Output the [x, y] coordinate of the center of the cell containing the given text.  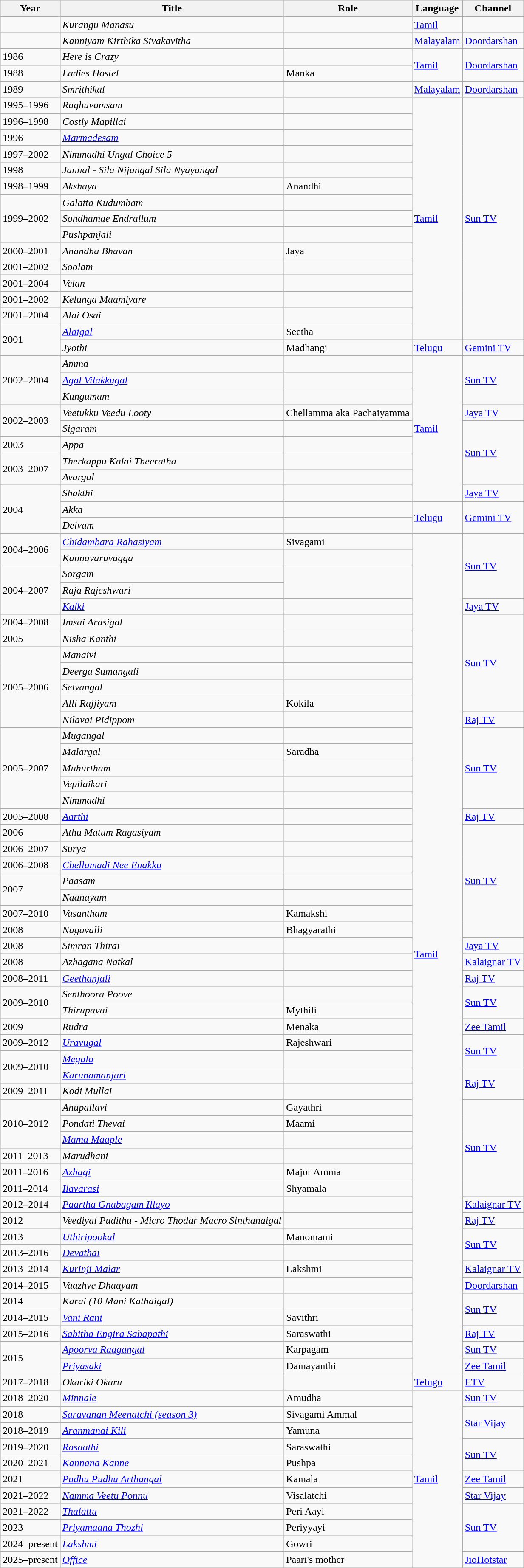
Therkappu Kalai Theeratha [172, 461]
Manka [348, 73]
Galatta Kudumbam [172, 203]
1998 [30, 170]
Akka [172, 510]
Pushpa [348, 1463]
Peri Aayi [348, 1512]
Priyamaana Thozhi [172, 1528]
1998–1999 [30, 186]
Aarthi [172, 816]
1997–2002 [30, 154]
Appa [172, 445]
Vasantham [172, 913]
2011–2016 [30, 1172]
Kannana Kanne [172, 1463]
Senthoora Poove [172, 994]
Alai Osai [172, 315]
1988 [30, 73]
2008–2011 [30, 978]
Saradha [348, 752]
2004–2006 [30, 550]
Sabitha Engira Sabapathi [172, 1334]
2009 [30, 1027]
Azhagi [172, 1172]
Anandha Bhavan [172, 251]
2011–2013 [30, 1156]
Kodi Mullai [172, 1091]
Paasam [172, 881]
2019–2020 [30, 1447]
Amma [172, 364]
Veediyal Pudithu - Micro Thodar Macro Sinthanaigal [172, 1220]
2014 [30, 1301]
2002–2004 [30, 380]
Karunamanjari [172, 1075]
2007 [30, 889]
Alaigal [172, 332]
Nilavai Pidippom [172, 720]
Rudra [172, 1027]
1995–1996 [30, 105]
Office [172, 1560]
Bhagyarathi [348, 929]
Language [437, 8]
Surya [172, 849]
Maami [348, 1123]
2015–2016 [30, 1334]
Jaya [348, 251]
Apoorva Raagangal [172, 1350]
Simran Thirai [172, 946]
Shakthi [172, 493]
Sivagami [348, 542]
2013–2014 [30, 1269]
Okariki Okaru [172, 1382]
Priyasaki [172, 1366]
Damayanthi [348, 1366]
Uravugal [172, 1043]
Kokila [348, 703]
Pudhu Pudhu Arthangal [172, 1479]
2004–2008 [30, 622]
Chellamma aka Pachaiyamma [348, 412]
2006 [30, 833]
ETV [493, 1382]
Manaivi [172, 655]
Avargal [172, 477]
JioHotstar [493, 1560]
Sivagami Ammal [348, 1414]
2005 [30, 639]
Year [30, 8]
Ladies Hostel [172, 73]
Rasaathi [172, 1447]
Kannavaruvagga [172, 558]
2018–2019 [30, 1430]
2010–2012 [30, 1123]
Karai (10 Mani Kathaigal) [172, 1301]
2018 [30, 1414]
2012–2014 [30, 1204]
2024–present [30, 1544]
Menaka [348, 1027]
1999–2002 [30, 219]
Vaazhve Dhaayam [172, 1285]
2023 [30, 1528]
Here is Crazy [172, 57]
2025–present [30, 1560]
2009–2011 [30, 1091]
Kurinji Malar [172, 1269]
Smrithikal [172, 89]
Nagavalli [172, 929]
Uthiripookal [172, 1237]
Title [172, 8]
Manomami [348, 1237]
Sigaram [172, 428]
Selvangal [172, 687]
Rajeshwari [348, 1043]
Yamuna [348, 1430]
2013 [30, 1237]
Minnale [172, 1398]
Sondhamae Endrallum [172, 219]
Periyyayi [348, 1528]
Paari's mother [348, 1560]
Jyothi [172, 348]
Marmadesam [172, 138]
Malargal [172, 752]
Pushpanjali [172, 235]
Kurangu Manasu [172, 25]
Gayathri [348, 1107]
2005–2006 [30, 687]
2011–2014 [30, 1188]
Kungumam [172, 396]
Azhagana Natkal [172, 962]
Soolam [172, 267]
Deivam [172, 526]
Shyamala [348, 1188]
2005–2008 [30, 816]
Nisha Kanthi [172, 639]
2018–2020 [30, 1398]
Athu Matum Ragasiyam [172, 833]
2015 [30, 1358]
2006–2008 [30, 865]
2020–2021 [30, 1463]
Channel [493, 8]
Visalatchi [348, 1495]
1996 [30, 138]
2004–2007 [30, 590]
Madhangi [348, 348]
Costly Mapillai [172, 121]
Geethanjali [172, 978]
Paartha Gnabagam Illayo [172, 1204]
Veetukku Veedu Looty [172, 412]
2002–2003 [30, 420]
1986 [30, 57]
Karpagam [348, 1350]
Kamakshi [348, 913]
2005–2007 [30, 768]
Kamala [348, 1479]
Sorgam [172, 574]
2003–2007 [30, 469]
Pondati Thevai [172, 1123]
Raja Rajeshwari [172, 590]
Amudha [348, 1398]
2017–2018 [30, 1382]
2003 [30, 445]
Anandhi [348, 186]
2001 [30, 340]
Savithri [348, 1317]
1996–1998 [30, 121]
2006–2007 [30, 849]
Kelunga Maamiyare [172, 299]
Mythili [348, 1011]
Saravanan Meenatchi (season 3) [172, 1414]
Aranmanai Kili [172, 1430]
Deerga Sumangali [172, 671]
Akshaya [172, 186]
Imsai Arasigal [172, 622]
Megala [172, 1059]
Anupallavi [172, 1107]
Seetha [348, 332]
Agal Vilakkugal [172, 380]
Role [348, 8]
Thirupavai [172, 1011]
Mama Maaple [172, 1140]
Thalattu [172, 1512]
1989 [30, 89]
Marudhani [172, 1156]
2004 [30, 510]
2021 [30, 1479]
Devathai [172, 1253]
Major Amma [348, 1172]
Kalki [172, 606]
Raghuvamsam [172, 105]
Namma Veetu Ponnu [172, 1495]
2009–2012 [30, 1043]
2007–2010 [30, 913]
Chellamadi Nee Enakku [172, 865]
2013–2016 [30, 1253]
Mugangal [172, 736]
Muhurtham [172, 768]
Ilavarasi [172, 1188]
Vani Rani [172, 1317]
Nimmadhi [172, 800]
Kanniyam Kirthika Sivakavitha [172, 41]
Chidambara Rahasiyam [172, 542]
2000–2001 [30, 251]
Gowri [348, 1544]
Nimmadhi Ungal Choice 5 [172, 154]
Naanayam [172, 897]
Alli Rajjiyam [172, 703]
Velan [172, 283]
Jannal - Sila Nijangal Sila Nyayangal [172, 170]
2012 [30, 1220]
Vepilaikari [172, 784]
